For the text-containing cell, return its midpoint in (x, y) coordinate format. 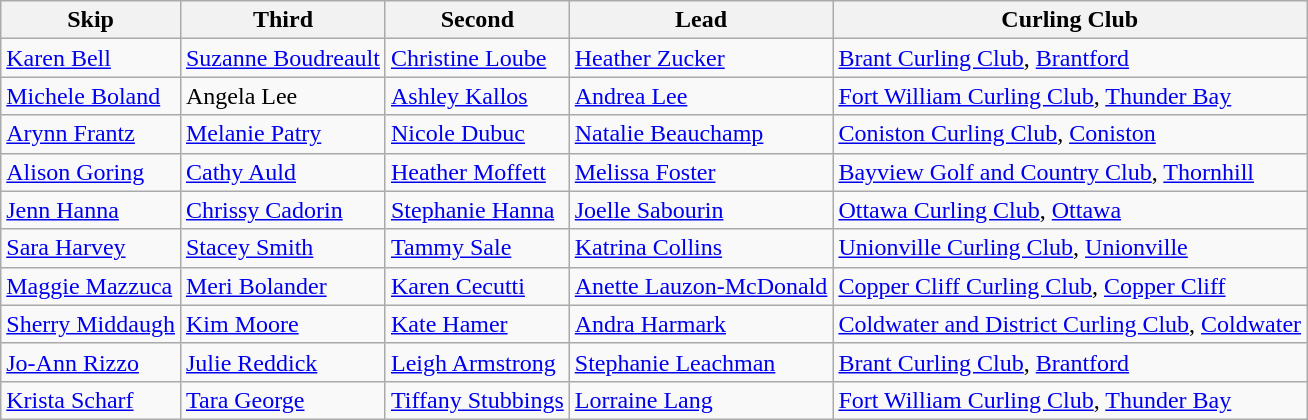
Maggie Mazzuca (91, 286)
Karen Cecutti (477, 286)
Julie Reddick (282, 362)
Coldwater and District Curling Club, Coldwater (1070, 324)
Nicole Dubuc (477, 134)
Melissa Foster (701, 172)
Leigh Armstrong (477, 362)
Copper Cliff Curling Club, Copper Cliff (1070, 286)
Sherry Middaugh (91, 324)
Kate Hamer (477, 324)
Joelle Sabourin (701, 210)
Curling Club (1070, 20)
Heather Moffett (477, 172)
Unionville Curling Club, Unionville (1070, 248)
Natalie Beauchamp (701, 134)
Chrissy Cadorin (282, 210)
Kim Moore (282, 324)
Sara Harvey (91, 248)
Lead (701, 20)
Coniston Curling Club, Coniston (1070, 134)
Third (282, 20)
Second (477, 20)
Andra Harmark (701, 324)
Katrina Collins (701, 248)
Krista Scharf (91, 400)
Bayview Golf and Country Club, Thornhill (1070, 172)
Heather Zucker (701, 58)
Ottawa Curling Club, Ottawa (1070, 210)
Cathy Auld (282, 172)
Jo-Ann Rizzo (91, 362)
Alison Goring (91, 172)
Skip (91, 20)
Stephanie Leachman (701, 362)
Suzanne Boudreault (282, 58)
Jenn Hanna (91, 210)
Tara George (282, 400)
Stacey Smith (282, 248)
Melanie Patry (282, 134)
Anette Lauzon-McDonald (701, 286)
Tiffany Stubbings (477, 400)
Tammy Sale (477, 248)
Christine Loube (477, 58)
Stephanie Hanna (477, 210)
Angela Lee (282, 96)
Arynn Frantz (91, 134)
Lorraine Lang (701, 400)
Meri Bolander (282, 286)
Michele Boland (91, 96)
Karen Bell (91, 58)
Andrea Lee (701, 96)
Ashley Kallos (477, 96)
